Identify which cell holds the provided text, then report its (x, y) central coordinate. 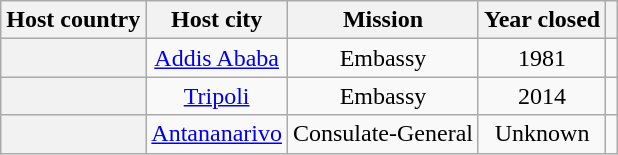
Antananarivo (217, 134)
Mission (382, 20)
Host country (74, 20)
Tripoli (217, 96)
Unknown (542, 134)
Addis Ababa (217, 58)
Year closed (542, 20)
Host city (217, 20)
Consulate-General (382, 134)
1981 (542, 58)
2014 (542, 96)
